Return (x, y) of the center of cell containing provided text 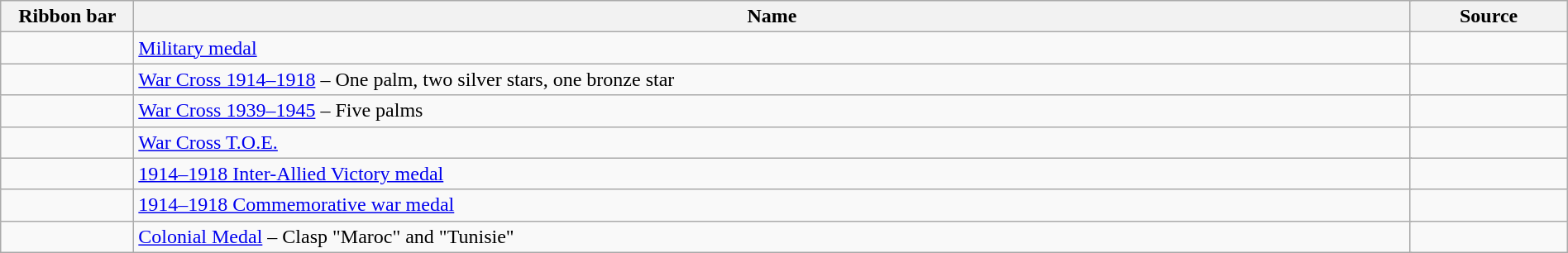
Name (772, 17)
Ribbon bar (68, 17)
War Cross 1914–1918 – One palm, two silver stars, one bronze star (772, 79)
1914–1918 Commemorative war medal (772, 205)
War Cross T.O.E. (772, 142)
War Cross 1939–1945 – Five palms (772, 111)
Military medal (772, 48)
1914–1918 Inter-Allied Victory medal (772, 174)
Source (1489, 17)
Colonial Medal – Clasp "Maroc" and "Tunisie" (772, 236)
